Output the [X, Y] coordinate of the center of the cell containing the given text.  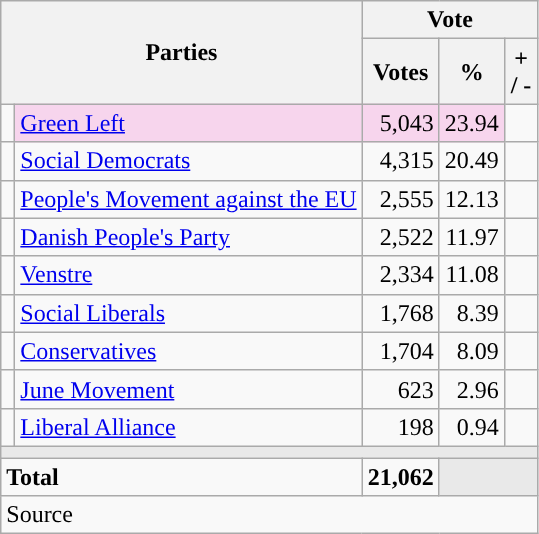
1,768 [400, 313]
12.13 [472, 199]
2,555 [400, 199]
% [472, 72]
+ / - [521, 72]
11.08 [472, 275]
Total [182, 477]
8.39 [472, 313]
5,043 [400, 123]
Conservatives [188, 351]
Vote [450, 20]
People's Movement against the EU [188, 199]
Source [270, 515]
Parties [182, 52]
2.96 [472, 389]
4,315 [400, 161]
23.94 [472, 123]
0.94 [472, 427]
2,334 [400, 275]
Venstre [188, 275]
June Movement [188, 389]
Liberal Alliance [188, 427]
Votes [400, 72]
11.97 [472, 237]
20.49 [472, 161]
21,062 [400, 477]
Green Left [188, 123]
Danish People's Party [188, 237]
2,522 [400, 237]
623 [400, 389]
Social Liberals [188, 313]
1,704 [400, 351]
8.09 [472, 351]
Social Democrats [188, 161]
198 [400, 427]
